For the text-containing cell, return its midpoint in (X, Y) coordinate format. 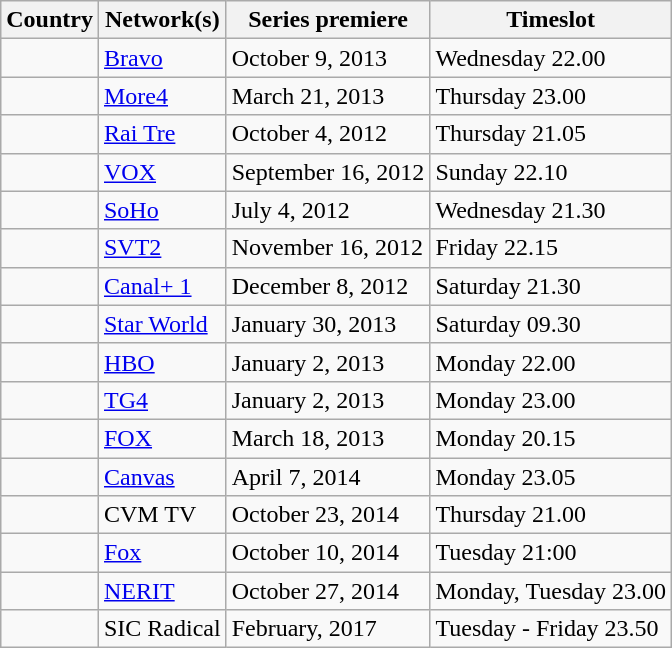
Rai Tre (162, 134)
Series premiere (328, 20)
March 21, 2013 (328, 96)
October 4, 2012 (328, 134)
Tuesday - Friday 23.50 (551, 629)
More4 (162, 96)
July 4, 2012 (328, 210)
December 8, 2012 (328, 286)
Sunday 22.10 (551, 172)
Bravo (162, 58)
Monday 23.05 (551, 477)
FOX (162, 438)
October 9, 2013 (328, 58)
Wednesday 22.00 (551, 58)
Star World (162, 324)
Monday, Tuesday 23.00 (551, 591)
February, 2017 (328, 629)
Monday 22.00 (551, 362)
Friday 22.15 (551, 248)
Saturday 21.30 (551, 286)
Wednesday 21.30 (551, 210)
SoHo (162, 210)
CVM TV (162, 515)
TG4 (162, 400)
SIC Radical (162, 629)
Canal+ 1 (162, 286)
October 23, 2014 (328, 515)
HBO (162, 362)
October 27, 2014 (328, 591)
Canvas (162, 477)
Thursday 21.05 (551, 134)
NERIT (162, 591)
Monday 20.15 (551, 438)
Saturday 09.30 (551, 324)
Thursday 21.00 (551, 515)
November 16, 2012 (328, 248)
Monday 23.00 (551, 400)
Fox (162, 553)
VOX (162, 172)
Timeslot (551, 20)
April 7, 2014 (328, 477)
September 16, 2012 (328, 172)
Network(s) (162, 20)
Thursday 23.00 (551, 96)
SVT2 (162, 248)
Tuesday 21:00 (551, 553)
March 18, 2013 (328, 438)
Country (50, 20)
January 30, 2013 (328, 324)
October 10, 2014 (328, 553)
